Return (X, Y) of the center of cell containing provided text 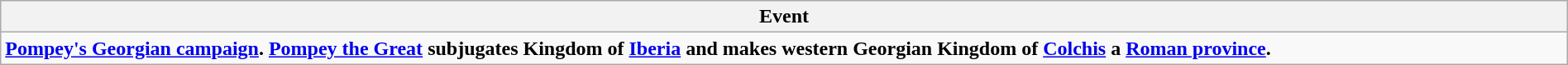
Pompey's Georgian campaign. Pompey the Great subjugates Kingdom of Iberia and makes western Georgian Kingdom of Colchis a Roman province. (784, 48)
Event (784, 17)
